Search for the cell housing the specified text and yield its [x, y] center coordinate. 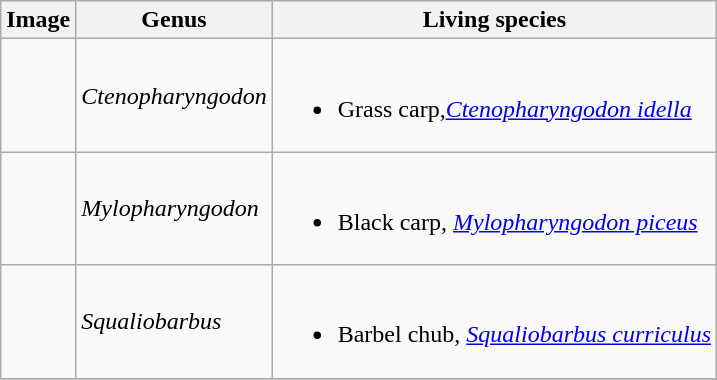
Genus [174, 20]
Squaliobarbus [174, 322]
Mylopharyngodon [174, 208]
Barbel chub, Squaliobarbus curriculus [494, 322]
Grass carp,Ctenopharyngodon idella [494, 96]
Black carp, Mylopharyngodon piceus [494, 208]
Ctenopharyngodon [174, 96]
Living species [494, 20]
Image [38, 20]
